Detect which cell encompasses the target text, then output its [X, Y] center coordinate. 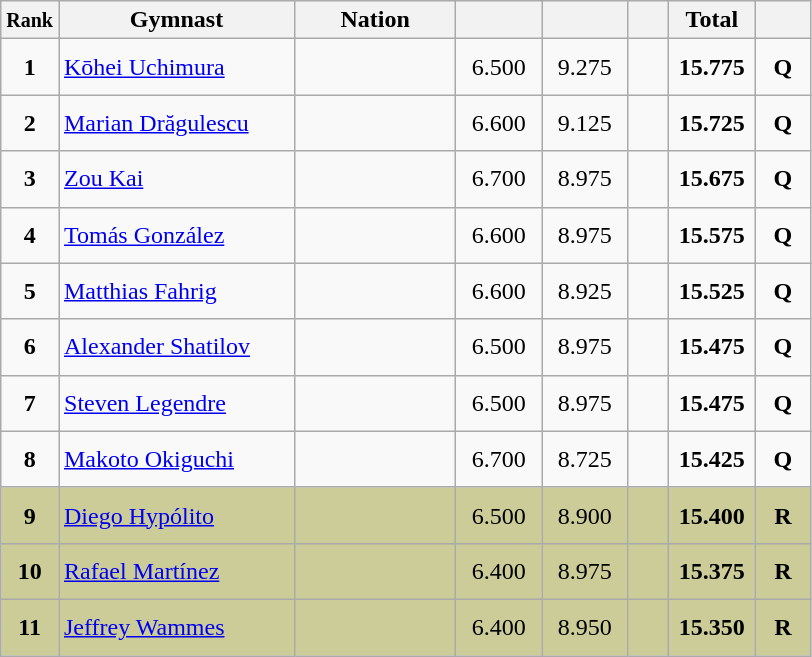
Kōhei Uchimura [176, 67]
Matthias Fahrig [176, 291]
15.525 [712, 291]
Alexander Shatilov [176, 347]
Tomás González [176, 235]
3 [30, 179]
9.125 [585, 123]
8.950 [585, 627]
Diego Hypólito [176, 515]
15.350 [712, 627]
Makoto Okiguchi [176, 459]
Zou Kai [176, 179]
5 [30, 291]
15.675 [712, 179]
15.575 [712, 235]
8.900 [585, 515]
8.925 [585, 291]
Steven Legendre [176, 403]
11 [30, 627]
15.775 [712, 67]
9 [30, 515]
Jeffrey Wammes [176, 627]
7 [30, 403]
Marian Drăgulescu [176, 123]
Total [712, 20]
4 [30, 235]
Rank [30, 20]
6 [30, 347]
15.375 [712, 571]
2 [30, 123]
15.725 [712, 123]
8 [30, 459]
15.400 [712, 515]
Gymnast [176, 20]
9.275 [585, 67]
Rafael Martínez [176, 571]
15.425 [712, 459]
1 [30, 67]
10 [30, 571]
8.725 [585, 459]
Nation [376, 20]
